Pinpoint the cell where the given text exists, returning its (x, y) midpoint coordinate. 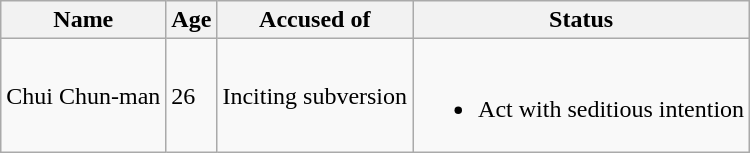
Age (192, 20)
Act with seditious intention (582, 96)
Accused of (315, 20)
26 (192, 96)
Chui Chun-man (84, 96)
Name (84, 20)
Inciting subversion (315, 96)
Status (582, 20)
